Scan for the cell matching the given text and deliver its (X, Y) coordinate at center. 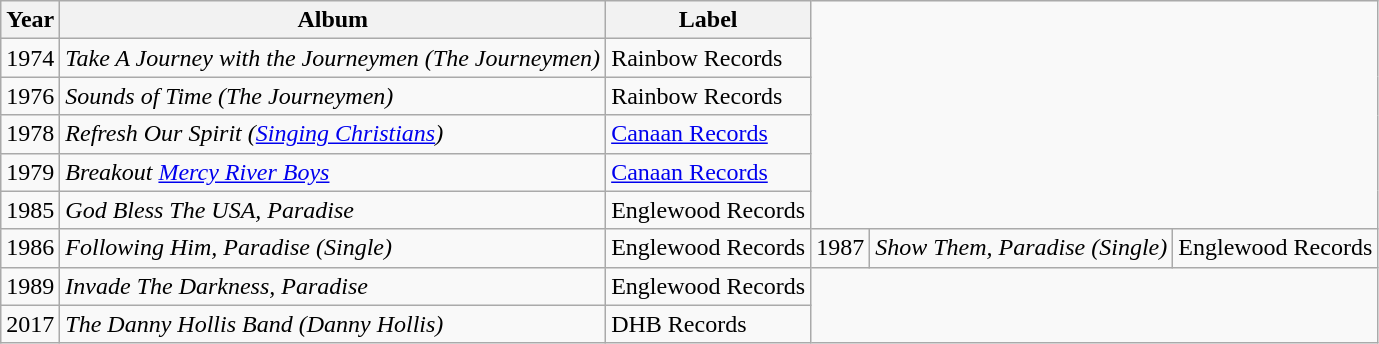
1987 (840, 248)
Album (333, 20)
DHB Records (708, 324)
1976 (30, 96)
Following Him, Paradise (Single) (333, 248)
Label (708, 20)
The Danny Hollis Band (Danny Hollis) (333, 324)
2017 (30, 324)
1978 (30, 134)
1986 (30, 248)
Breakout Mercy River Boys (333, 172)
Show Them, Paradise (Single) (1022, 248)
Sounds of Time (The Journeymen) (333, 96)
Take A Journey with the Journeymen (The Journeymen) (333, 58)
1974 (30, 58)
God Bless The USA, Paradise (333, 210)
Year (30, 20)
1985 (30, 210)
Invade The Darkness, Paradise (333, 286)
Refresh Our Spirit (Singing Christians) (333, 134)
1979 (30, 172)
1989 (30, 286)
